Capture the cell that displays the provided text and extract its [x, y] central coordinate. 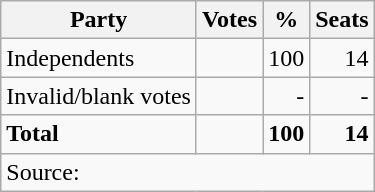
Invalid/blank votes [99, 96]
Total [99, 134]
Party [99, 20]
% [286, 20]
Source: [188, 172]
Votes [229, 20]
Independents [99, 58]
Seats [342, 20]
